Capture the cell that displays the provided text and extract its (x, y) central coordinate. 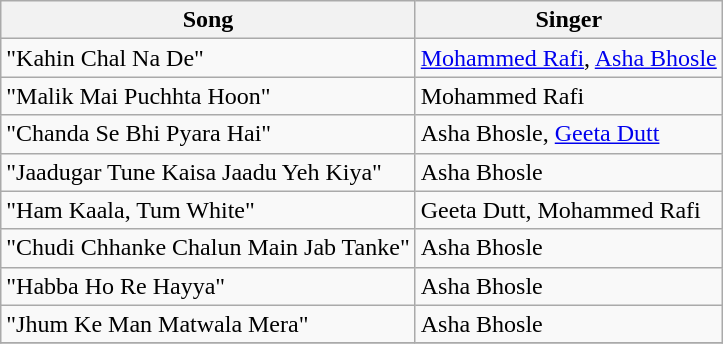
"Malik Mai Puchhta Hoon" (208, 96)
Mohammed Rafi (568, 96)
Singer (568, 20)
"Chanda Se Bhi Pyara Hai" (208, 134)
"Jhum Ke Man Matwala Mera" (208, 324)
Mohammed Rafi, Asha Bhosle (568, 58)
"Habba Ho Re Hayya" (208, 286)
Geeta Dutt, Mohammed Rafi (568, 210)
"Kahin Chal Na De" (208, 58)
"Ham Kaala, Tum White" (208, 210)
Song (208, 20)
"Chudi Chhanke Chalun Main Jab Tanke" (208, 248)
Asha Bhosle, Geeta Dutt (568, 134)
"Jaadugar Tune Kaisa Jaadu Yeh Kiya" (208, 172)
